Find where the given text appears and provide that cell's center as (x, y) coordinate. 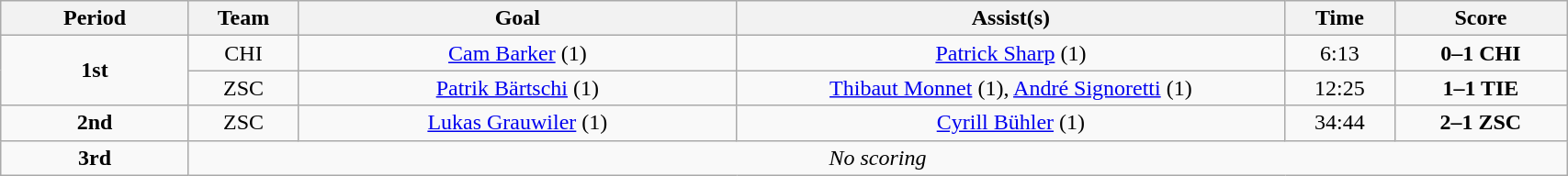
1st (96, 71)
Time (1339, 18)
Lukas Grauwiler (1) (518, 123)
Score (1481, 18)
34:44 (1339, 123)
Assist(s) (1010, 18)
Thibaut Monnet (1), André Signoretti (1) (1010, 88)
0–1 CHI (1481, 53)
Patrick Sharp (1) (1010, 53)
12:25 (1339, 88)
Patrik Bärtschi (1) (518, 88)
No scoring (877, 158)
3rd (96, 158)
Goal (518, 18)
Team (243, 18)
CHI (243, 53)
Period (96, 18)
1–1 TIE (1481, 88)
Cam Barker (1) (518, 53)
6:13 (1339, 53)
2–1 ZSC (1481, 123)
Cyrill Bühler (1) (1010, 123)
2nd (96, 123)
